Pinpoint the cell where the given text exists, returning its [X, Y] midpoint coordinate. 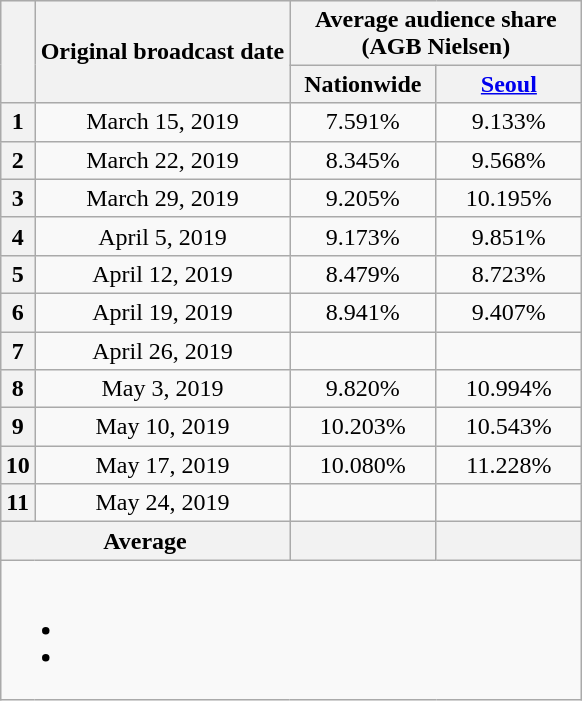
9.173% [363, 236]
Nationwide [363, 84]
April 12, 2019 [162, 274]
7 [18, 351]
2 [18, 160]
April 19, 2019 [162, 312]
4 [18, 236]
April 26, 2019 [162, 351]
10.080% [363, 465]
March 15, 2019 [162, 122]
10 [18, 465]
9.133% [509, 122]
Seoul [509, 84]
9.568% [509, 160]
8 [18, 389]
Original broadcast date [162, 52]
9.851% [509, 236]
1 [18, 122]
11 [18, 503]
3 [18, 198]
8.941% [363, 312]
April 5, 2019 [162, 236]
8.479% [363, 274]
Average [145, 541]
9.820% [363, 389]
10.195% [509, 198]
May 24, 2019 [162, 503]
10.203% [363, 427]
May 3, 2019 [162, 389]
9.205% [363, 198]
March 29, 2019 [162, 198]
May 17, 2019 [162, 465]
March 22, 2019 [162, 160]
May 10, 2019 [162, 427]
Average audience share(AGB Nielsen) [436, 32]
9.407% [509, 312]
7.591% [363, 122]
10.994% [509, 389]
11.228% [509, 465]
9 [18, 427]
8.723% [509, 274]
6 [18, 312]
8.345% [363, 160]
5 [18, 274]
10.543% [509, 427]
